For the text-containing cell, return its midpoint in [x, y] coordinate format. 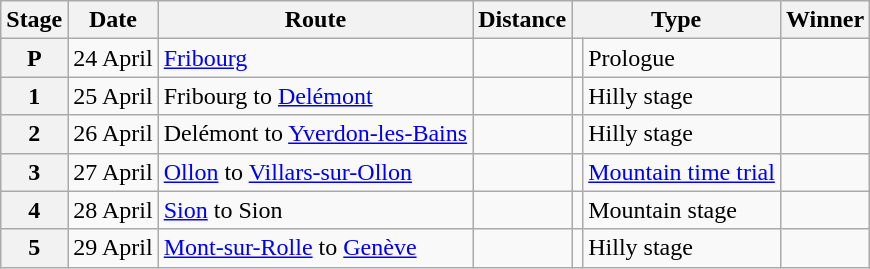
Date [113, 20]
Fribourg [315, 58]
26 April [113, 134]
Distance [522, 20]
25 April [113, 96]
Mountain stage [682, 210]
Type [676, 20]
Stage [34, 20]
29 April [113, 248]
Route [315, 20]
Ollon to Villars-sur-Ollon [315, 172]
4 [34, 210]
1 [34, 96]
P [34, 58]
Delémont to Yverdon-les-Bains [315, 134]
Prologue [682, 58]
Sion to Sion [315, 210]
Fribourg to Delémont [315, 96]
5 [34, 248]
27 April [113, 172]
Mont-sur-Rolle to Genève [315, 248]
Winner [824, 20]
2 [34, 134]
3 [34, 172]
28 April [113, 210]
24 April [113, 58]
Mountain time trial [682, 172]
